Capture the cell that displays the provided text and extract its [x, y] central coordinate. 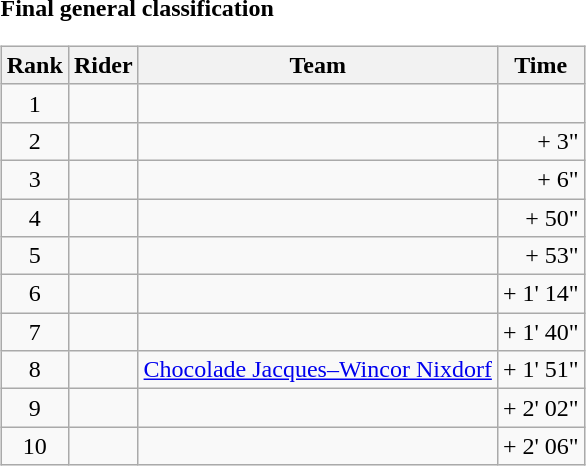
+ 50" [540, 217]
3 [34, 179]
9 [34, 408]
Chocolade Jacques–Wincor Nixdorf [318, 370]
+ 3" [540, 141]
4 [34, 217]
5 [34, 256]
Rank [34, 65]
+ 6" [540, 179]
Rider [103, 65]
Time [540, 65]
+ 53" [540, 256]
8 [34, 370]
2 [34, 141]
+ 1' 14" [540, 294]
+ 1' 40" [540, 332]
+ 1' 51" [540, 370]
7 [34, 332]
6 [34, 294]
10 [34, 446]
+ 2' 02" [540, 408]
Team [318, 65]
1 [34, 103]
+ 2' 06" [540, 446]
